Return the (X, Y) coordinate for the center point of the cell that contains the specified text.  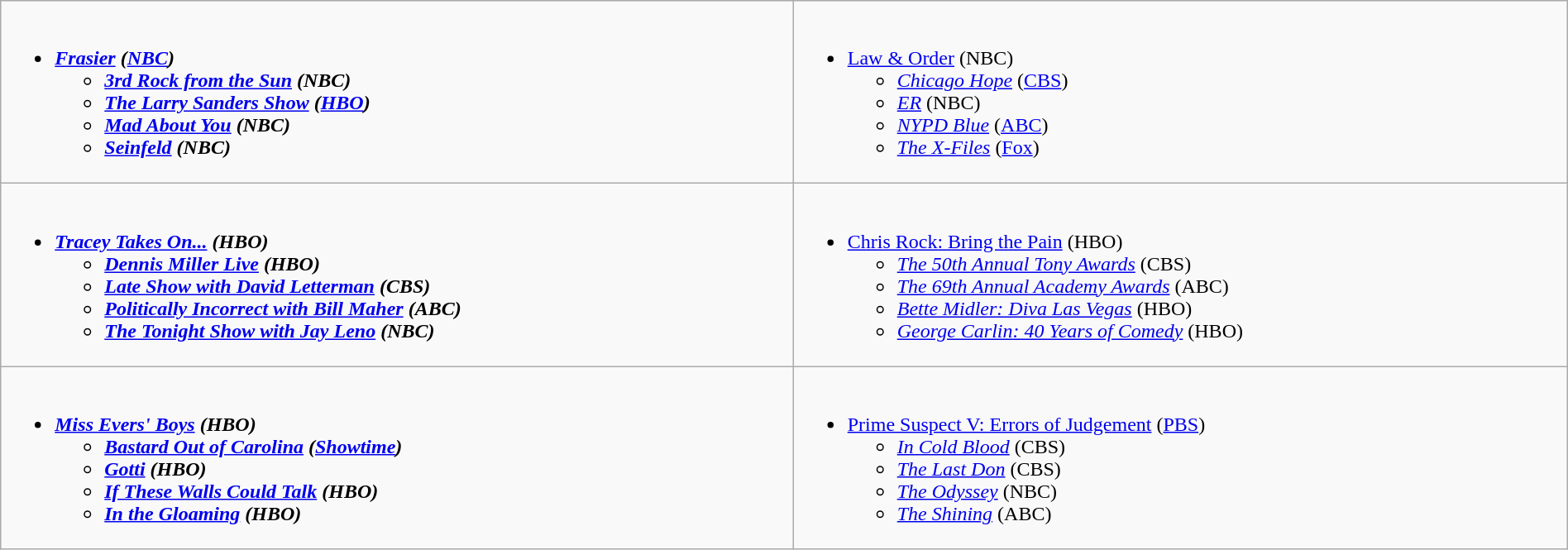
Law & Order (NBC)Chicago Hope (CBS)ER (NBC)NYPD Blue (ABC)The X-Files (Fox) (1180, 93)
Prime Suspect V: Errors of Judgement (PBS)In Cold Blood (CBS)The Last Don (CBS)The Odyssey (NBC)The Shining (ABC) (1180, 458)
Frasier (NBC)3rd Rock from the Sun (NBC)The Larry Sanders Show (HBO)Mad About You (NBC)Seinfeld (NBC) (397, 93)
Miss Evers' Boys (HBO)Bastard Out of Carolina (Showtime)Gotti (HBO)If These Walls Could Talk (HBO)In the Gloaming (HBO) (397, 458)
